Find where the given text appears and provide that cell's center as (x, y) coordinate. 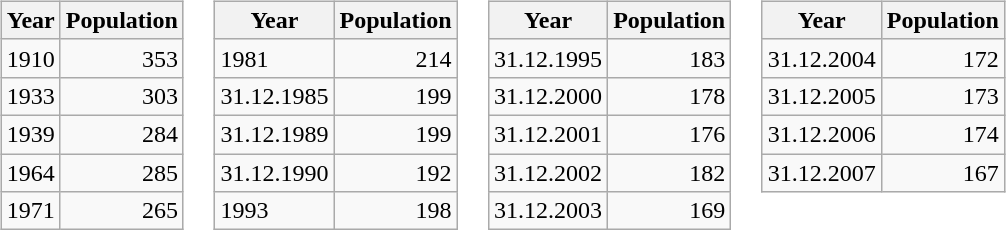
285 (122, 173)
174 (942, 134)
31.12.2004 (822, 58)
31.12.1985 (274, 96)
31.12.2001 (548, 134)
284 (122, 134)
1981 (274, 58)
183 (670, 58)
167 (942, 173)
31.12.2002 (548, 173)
1933 (30, 96)
178 (670, 96)
176 (670, 134)
173 (942, 96)
31.12.1990 (274, 173)
31.12.2003 (548, 211)
198 (396, 211)
31.12.2005 (822, 96)
182 (670, 173)
214 (396, 58)
172 (942, 58)
31.12.1995 (548, 58)
192 (396, 173)
31.12.2000 (548, 96)
31.12.2006 (822, 134)
303 (122, 96)
265 (122, 211)
1971 (30, 211)
1910 (30, 58)
1964 (30, 173)
169 (670, 211)
31.12.1989 (274, 134)
1939 (30, 134)
1993 (274, 211)
353 (122, 58)
31.12.2007 (822, 173)
